Scan for the cell matching the given text and deliver its (X, Y) coordinate at center. 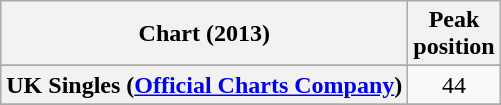
Peakposition (454, 34)
44 (454, 85)
UK Singles (Official Charts Company) (204, 85)
Chart (2013) (204, 34)
